Scan for the cell matching the given text and deliver its (X, Y) coordinate at center. 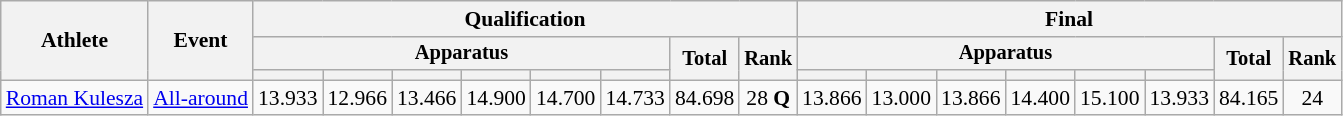
14.700 (566, 98)
15.100 (1110, 98)
14.900 (496, 98)
13.466 (426, 98)
12.966 (356, 98)
14.733 (634, 98)
28 Q (768, 98)
Qualification (525, 19)
24 (1312, 98)
Event (200, 40)
84.698 (704, 98)
All-around (200, 98)
13.000 (902, 98)
84.165 (1248, 98)
14.400 (1040, 98)
Roman Kulesza (74, 98)
Athlete (74, 40)
Final (1069, 19)
